Return the (x, y) coordinate for the center point of the cell that contains the specified text.  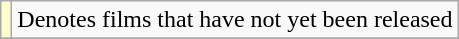
Denotes films that have not yet been released (235, 20)
